Locate the cell with the specified text and output its [x, y] center coordinate. 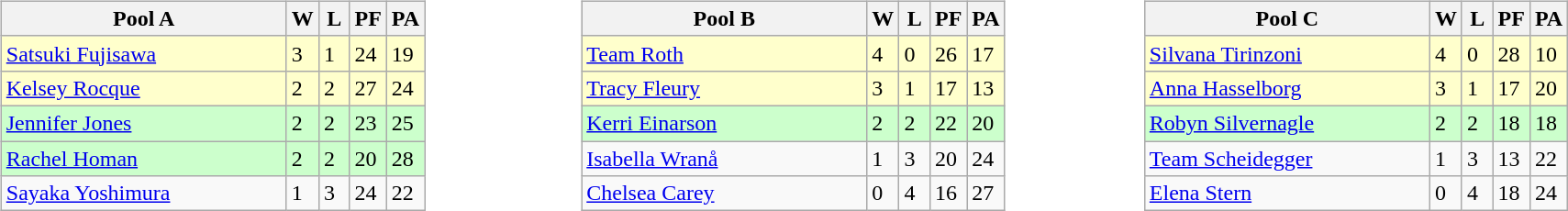
Silvana Tirinzoni [1286, 53]
Jennifer Jones [143, 123]
19 [406, 53]
Sayaka Yoshimura [143, 194]
Pool A [143, 18]
Elena Stern [1286, 194]
Rachel Homan [143, 159]
Robyn Silvernagle [1286, 123]
Pool B [725, 18]
Team Scheidegger [1286, 159]
Isabella Wranå [725, 159]
10 [1549, 53]
Kerri Einarson [725, 123]
Pool C [1286, 18]
23 [368, 123]
Chelsea Carey [725, 194]
25 [406, 123]
16 [948, 194]
Anna Hasselborg [1286, 88]
Team Roth [725, 53]
Kelsey Rocque [143, 88]
26 [948, 53]
Tracy Fleury [725, 88]
Satsuki Fujisawa [143, 53]
